Pinpoint the cell where the given text exists, returning its [x, y] midpoint coordinate. 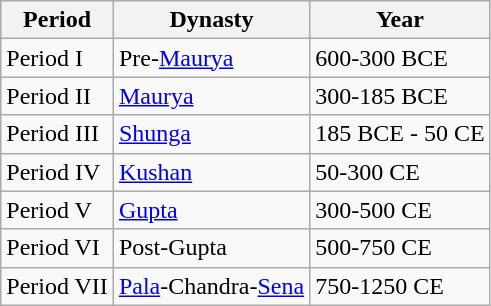
Year [400, 20]
Pala-Chandra-Sena [211, 286]
750-1250 CE [400, 286]
Kushan [211, 172]
Period I [58, 58]
Period II [58, 96]
Pre-Maurya [211, 58]
Period V [58, 210]
Period VII [58, 286]
Period IV [58, 172]
Gupta [211, 210]
Post-Gupta [211, 248]
600-300 BCE [400, 58]
185 BCE - 50 CE [400, 134]
300-185 BCE [400, 96]
500-750 CE [400, 248]
300-500 CE [400, 210]
Period VI [58, 248]
50-300 CE [400, 172]
Period III [58, 134]
Shunga [211, 134]
Maurya [211, 96]
Dynasty [211, 20]
Period [58, 20]
